Detect which cell encompasses the target text, then output its [X, Y] center coordinate. 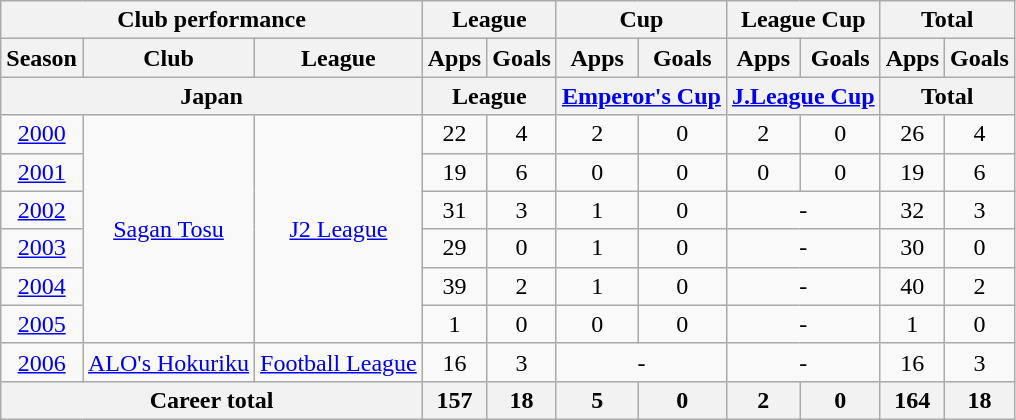
26 [912, 134]
157 [454, 400]
Cup [641, 20]
2004 [42, 286]
2003 [42, 248]
J.League Cup [803, 96]
29 [454, 248]
Club performance [212, 20]
ALO's Hokuriku [168, 362]
Club [168, 58]
2000 [42, 134]
32 [912, 210]
2002 [42, 210]
164 [912, 400]
Career total [212, 400]
Japan [212, 96]
2005 [42, 324]
40 [912, 286]
Sagan Tosu [168, 229]
39 [454, 286]
2001 [42, 172]
2006 [42, 362]
J2 League [339, 229]
31 [454, 210]
Football League [339, 362]
5 [597, 400]
22 [454, 134]
League Cup [803, 20]
Emperor's Cup [641, 96]
Season [42, 58]
30 [912, 248]
